Find where the given text appears and provide that cell's center as [X, Y] coordinate. 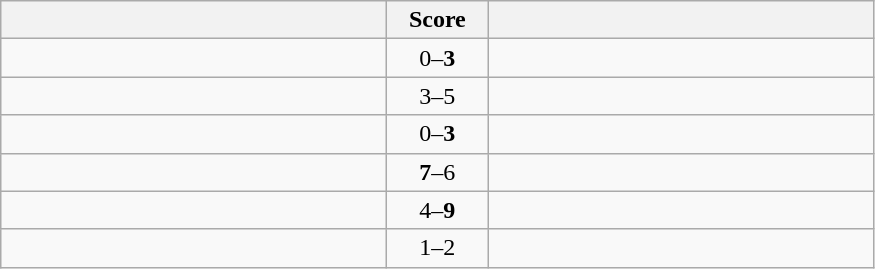
3–5 [438, 96]
1–2 [438, 248]
4–9 [438, 210]
Score [438, 20]
7–6 [438, 172]
